Output the (x, y) coordinate of the center of the cell containing the given text.  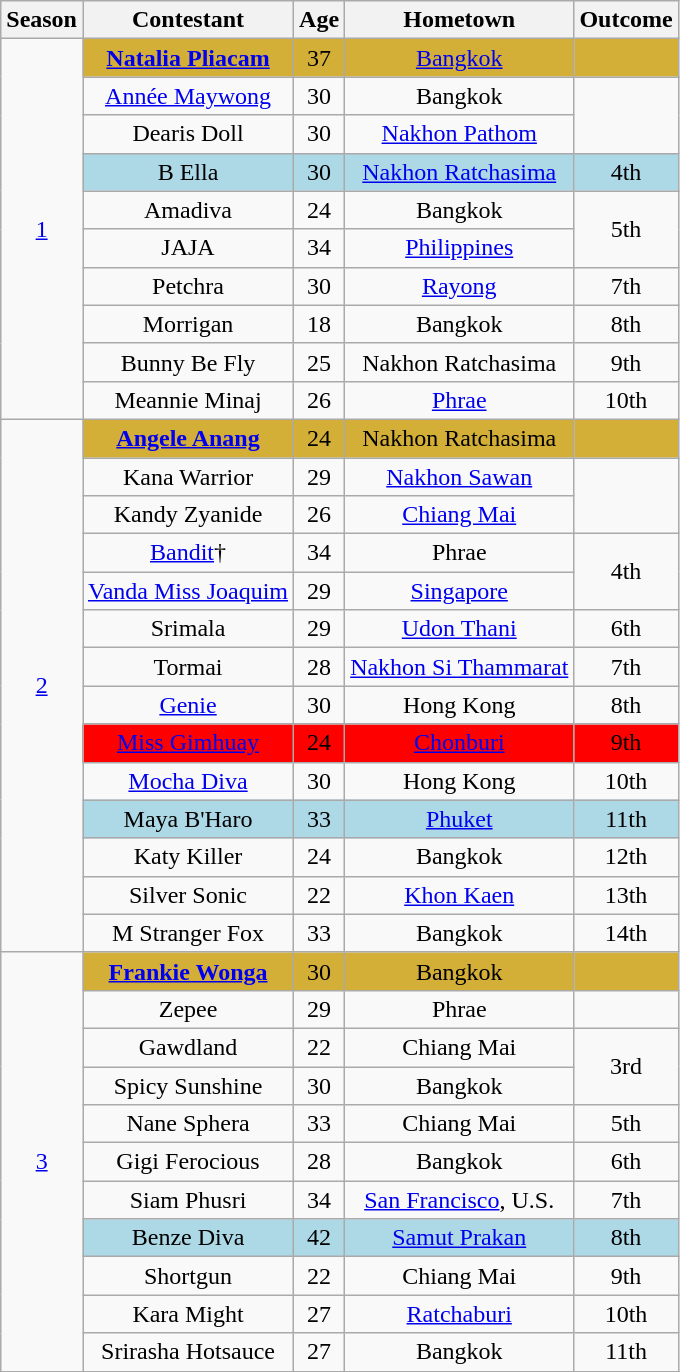
Mocha Diva (188, 781)
Singapore (460, 591)
Angele Anang (188, 438)
San Francisco, U.S. (460, 1200)
3rd (626, 1066)
37 (320, 58)
Nakhon Pathom (460, 134)
Kandy Zyanide (188, 515)
Srimala (188, 629)
Udon Thani (460, 629)
Kara Might (188, 1314)
Benze Diva (188, 1238)
Bandit† (188, 553)
Nakhon Sawan (460, 477)
14th (626, 933)
Rayong (460, 286)
Outcome (626, 20)
Natalia Pliacam (188, 58)
Samut Prakan (460, 1238)
Silver Sonic (188, 895)
Tormai (188, 667)
1 (42, 230)
Kana Warrior (188, 477)
Philippines (460, 248)
Phuket (460, 819)
Morrigan (188, 324)
13th (626, 895)
3 (42, 1162)
Nane Sphera (188, 1124)
Chonburi (460, 743)
Maya B'Haro (188, 819)
M Stranger Fox (188, 933)
Katy Killer (188, 857)
Année Maywong (188, 96)
Vanda Miss Joaquim (188, 591)
Siam Phusri (188, 1200)
Miss Gimhuay (188, 743)
Season (42, 20)
Meannie Minaj (188, 400)
Gigi Ferocious (188, 1162)
B Ella (188, 172)
JAJA (188, 248)
Nakhon Si Thammarat (460, 667)
Amadiva (188, 210)
12th (626, 857)
Spicy Sunshine (188, 1085)
Shortgun (188, 1276)
Hometown (460, 20)
Srirasha Hotsauce (188, 1352)
18 (320, 324)
Gawdland (188, 1047)
Zepee (188, 1009)
Ratchaburi (460, 1314)
Contestant (188, 20)
Frankie Wonga (188, 971)
Khon Kaen (460, 895)
2 (42, 686)
25 (320, 362)
42 (320, 1238)
Genie (188, 705)
Bunny Be Fly (188, 362)
Age (320, 20)
Petchra (188, 286)
Dearis Doll (188, 134)
